Identify which cell holds the provided text, then report its (x, y) central coordinate. 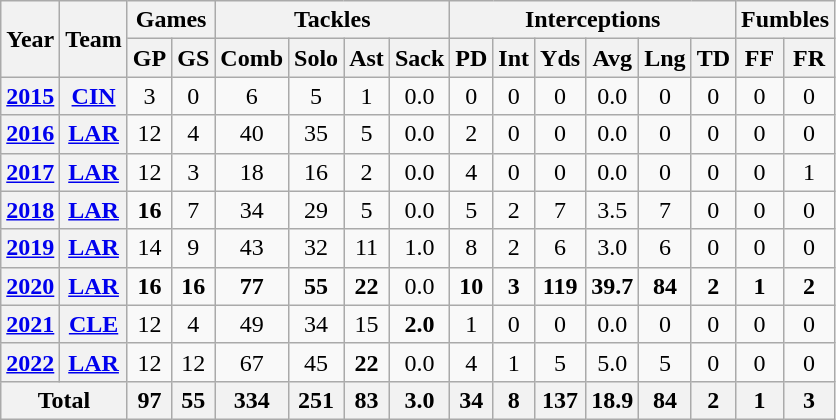
Ast (367, 58)
Lng (665, 58)
2021 (30, 324)
39.7 (612, 286)
49 (252, 324)
Tackles (332, 20)
Sack (419, 58)
PD (472, 58)
CLE (94, 324)
Year (30, 39)
40 (252, 134)
11 (367, 248)
67 (252, 362)
Comb (252, 58)
Total (64, 400)
97 (149, 400)
Yds (560, 58)
10 (472, 286)
Int (514, 58)
Team (94, 39)
35 (316, 134)
83 (367, 400)
29 (316, 210)
2.0 (419, 324)
TD (713, 58)
15 (367, 324)
2018 (30, 210)
Solo (316, 58)
14 (149, 248)
32 (316, 248)
2019 (30, 248)
Games (170, 20)
45 (316, 362)
334 (252, 400)
CIN (94, 96)
Fumbles (786, 20)
GS (194, 58)
2015 (30, 96)
18.9 (612, 400)
119 (560, 286)
Interceptions (593, 20)
3.5 (612, 210)
2020 (30, 286)
2016 (30, 134)
FR (808, 58)
137 (560, 400)
FF (760, 58)
5.0 (612, 362)
Avg (612, 58)
43 (252, 248)
2022 (30, 362)
77 (252, 286)
9 (194, 248)
18 (252, 172)
1.0 (419, 248)
2017 (30, 172)
GP (149, 58)
251 (316, 400)
